Identify which cell holds the provided text, then report its [X, Y] central coordinate. 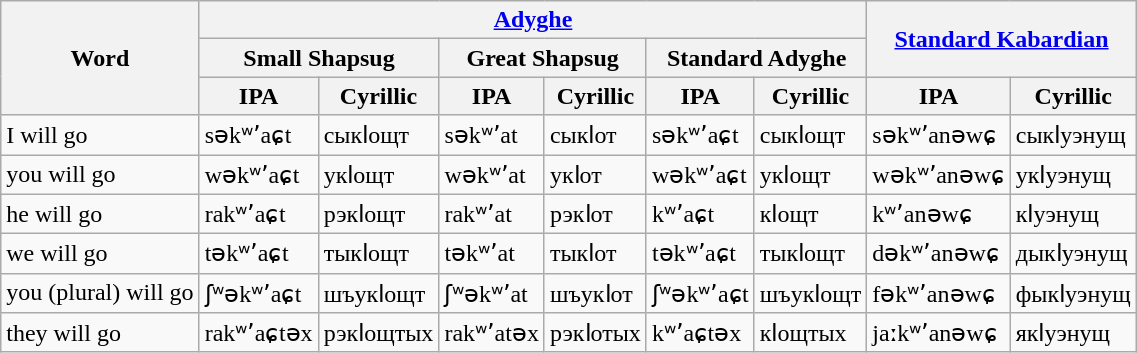
сыкӏуэнущ [1073, 135]
дыкӏуэнущ [1073, 254]
fəkʷʼanəwɕ [938, 293]
Standard Adyghe [756, 58]
kʷʼaɕt [700, 214]
рэкӏотых [595, 333]
dəkʷʼanəwɕ [938, 254]
укӏуэнущ [1073, 174]
he will go [100, 214]
рэкӏощт [378, 214]
you (plural) will go [100, 293]
кӏощт [810, 214]
рэкӏот [595, 214]
шъукӏот [595, 293]
rakʷʼaɕtəx [258, 333]
səkʷʼanəwɕ [938, 135]
фыкӏуэнущ [1073, 293]
we will go [100, 254]
wəkʷʼat [492, 174]
kʷʼaɕtəx [700, 333]
Adyghe [533, 20]
ʃʷəkʷʼat [492, 293]
rakʷʼatəx [492, 333]
якӏуэнущ [1073, 333]
Great Shapsug [542, 58]
Word [100, 58]
Small Shapsug [319, 58]
kʷʼanəwɕ [938, 214]
рэкӏощтых [378, 333]
кӏуэнущ [1073, 214]
rakʷʼaɕt [258, 214]
сыкӏот [595, 135]
кӏощтых [810, 333]
jaːkʷʼanəwɕ [938, 333]
wəkʷʼanəwɕ [938, 174]
rakʷʼat [492, 214]
тыкӏот [595, 254]
Standard Kabardian [1002, 39]
səkʷʼat [492, 135]
I will go [100, 135]
you will go [100, 174]
they will go [100, 333]
укӏот [595, 174]
təkʷʼat [492, 254]
